Provide the (x, y) coordinate of the cell's center where the given text is located.  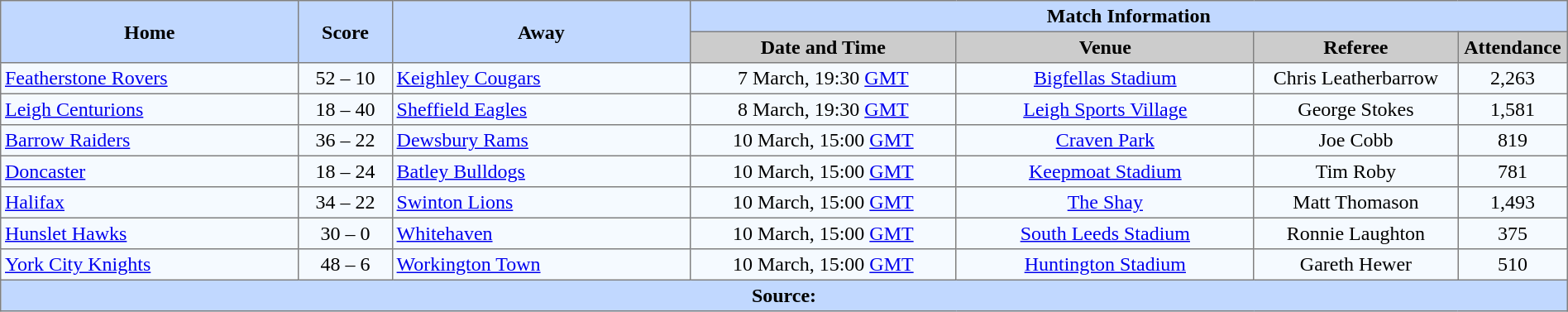
York City Knights (150, 265)
Batley Bulldogs (541, 171)
Tim Roby (1355, 171)
Doncaster (150, 171)
36 – 22 (346, 141)
1,581 (1513, 109)
Swinton Lions (541, 203)
Chris Leatherbarrow (1355, 79)
Gareth Hewer (1355, 265)
18 – 40 (346, 109)
7 March, 19:30 GMT (823, 79)
Match Information (1128, 17)
Matt Thomason (1355, 203)
South Leeds Stadium (1105, 233)
Featherstone Rovers (150, 79)
Keepmoat Stadium (1105, 171)
375 (1513, 233)
Leigh Sports Village (1105, 109)
Sheffield Eagles (541, 109)
18 – 24 (346, 171)
Huntington Stadium (1105, 265)
Ronnie Laughton (1355, 233)
1,493 (1513, 203)
Home (150, 31)
Date and Time (823, 47)
Venue (1105, 47)
Dewsbury Rams (541, 141)
Referee (1355, 47)
Leigh Centurions (150, 109)
Attendance (1513, 47)
Source: (784, 295)
Halifax (150, 203)
Workington Town (541, 265)
52 – 10 (346, 79)
781 (1513, 171)
The Shay (1105, 203)
819 (1513, 141)
48 – 6 (346, 265)
Score (346, 31)
30 – 0 (346, 233)
8 March, 19:30 GMT (823, 109)
Away (541, 31)
Craven Park (1105, 141)
Bigfellas Stadium (1105, 79)
2,263 (1513, 79)
Whitehaven (541, 233)
George Stokes (1355, 109)
Barrow Raiders (150, 141)
34 – 22 (346, 203)
Joe Cobb (1355, 141)
Keighley Cougars (541, 79)
Hunslet Hawks (150, 233)
510 (1513, 265)
